For the text-containing cell, return its midpoint in (x, y) coordinate format. 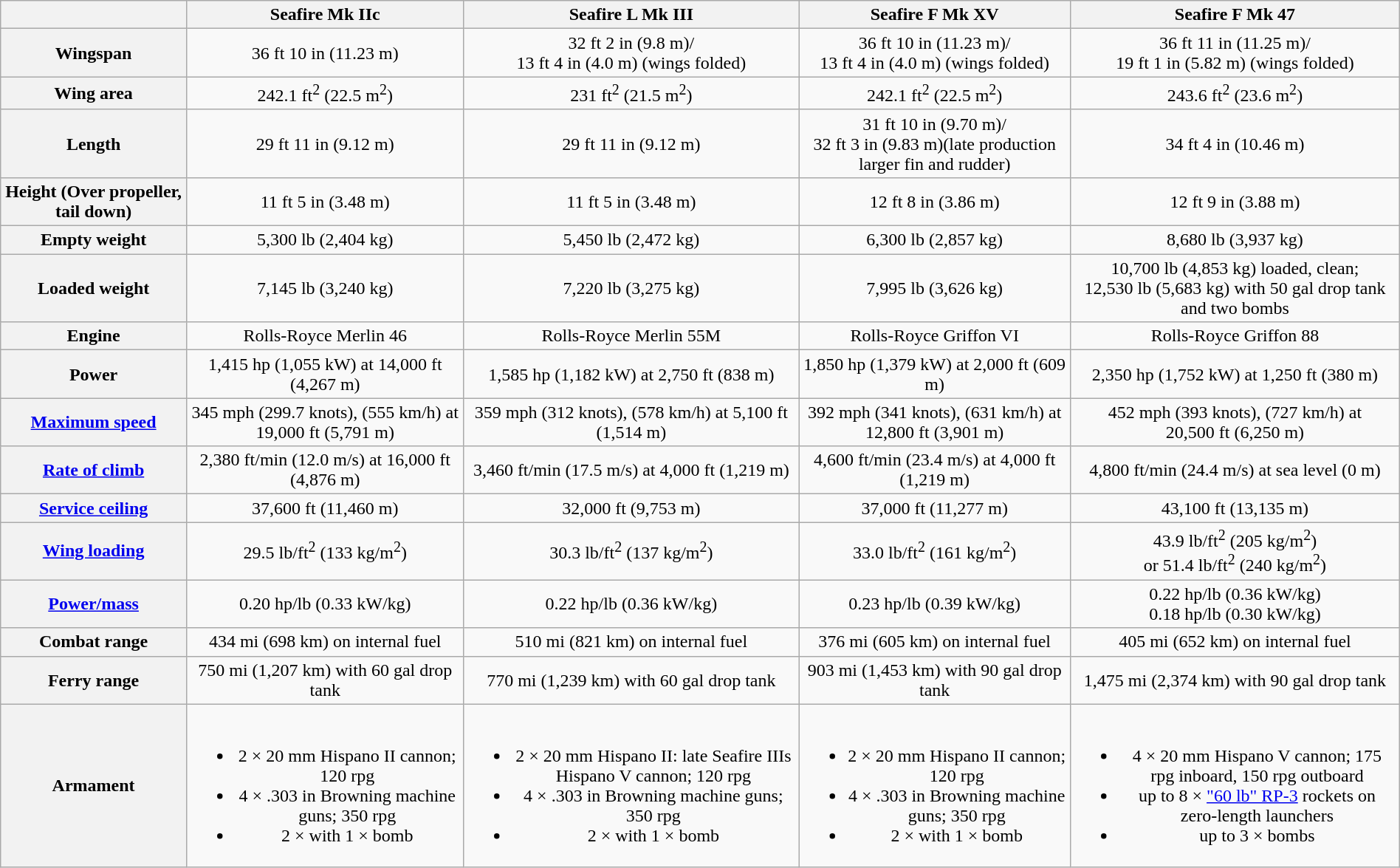
452 mph (393 knots), (727 km/h) at 20,500 ft (6,250 m) (1235, 423)
Service ceiling (94, 508)
36 ft 11 in (11.25 m)/19 ft 1 in (5.82 m) (wings folded) (1235, 53)
Wing area (94, 93)
750 mi (1,207 km) with 60 gal drop tank (325, 680)
1,415 hp (1,055 kW) at 14,000 ft (4,267 m) (325, 374)
Height (Over propeller, tail down) (94, 201)
32 ft 2 in (9.8 m)/13 ft 4 in (4.0 m) (wings folded) (631, 53)
Ferry range (94, 680)
376 mi (605 km) on internal fuel (935, 642)
4,800 ft/min (24.4 m/s) at sea level (0 m) (1235, 470)
0.22 hp/lb (0.36 kW/kg) (631, 604)
2 × 20 mm Hispano II: late Seafire IIIs Hispano V cannon; 120 rpg4 × .303 in Browning machine guns; 350 rpg2 × with 1 × bomb (631, 786)
12 ft 8 in (3.86 m) (935, 201)
0.22 hp/lb (0.36 kW/kg)0.18 hp/lb (0.30 kW/kg) (1235, 604)
0.20 hp/lb (0.33 kW/kg) (325, 604)
Seafire F Mk XV (935, 15)
510 mi (821 km) on internal fuel (631, 642)
34 ft 4 in (10.46 m) (1235, 143)
7,145 lb (3,240 kg) (325, 288)
0.23 hp/lb (0.39 kW/kg) (935, 604)
Rate of climb (94, 470)
Armament (94, 786)
359 mph (312 knots), (578 km/h) at 5,100 ft (1,514 m) (631, 423)
Rolls-Royce Merlin 55M (631, 336)
7,995 lb (3,626 kg) (935, 288)
3,460 ft/min (17.5 m/s) at 4,000 ft (1,219 m) (631, 470)
36 ft 10 in (11.23 m) (325, 53)
32,000 ft (9,753 m) (631, 508)
Rolls-Royce Merlin 46 (325, 336)
405 mi (652 km) on internal fuel (1235, 642)
4 × 20 mm Hispano V cannon; 175 rpg inboard, 150 rpg outboardup to 8 × "60 lb" RP-3 rockets on zero-length launchersup to 3 × bombs (1235, 786)
Length (94, 143)
7,220 lb (3,275 kg) (631, 288)
Power/mass (94, 604)
Seafire Mk IIc (325, 15)
5,450 lb (2,472 kg) (631, 240)
434 mi (698 km) on internal fuel (325, 642)
Power (94, 374)
12 ft 9 in (3.88 m) (1235, 201)
1,475 mi (2,374 km) with 90 gal drop tank (1235, 680)
1,585 hp (1,182 kW) at 2,750 ft (838 m) (631, 374)
Loaded weight (94, 288)
392 mph (341 knots), (631 km/h) at 12,800 ft (3,901 m) (935, 423)
231 ft2 (21.5 m2) (631, 93)
31 ft 10 in (9.70 m)/32 ft 3 in (9.83 m)(late production larger fin and rudder) (935, 143)
Wingspan (94, 53)
8,680 lb (3,937 kg) (1235, 240)
Combat range (94, 642)
243.6 ft2 (23.6 m2) (1235, 93)
30.3 lb/ft2 (137 kg/m2) (631, 551)
Seafire F Mk 47 (1235, 15)
10,700 lb (4,853 kg) loaded, clean;12,530 lb (5,683 kg) with 50 gal drop tank and two bombs (1235, 288)
29.5 lb/ft2 (133 kg/m2) (325, 551)
43,100 ft (13,135 m) (1235, 508)
33.0 lb/ft2 (161 kg/m2) (935, 551)
6,300 lb (2,857 kg) (935, 240)
Rolls-Royce Griffon VI (935, 336)
36 ft 10 in (11.23 m)/13 ft 4 in (4.0 m) (wings folded) (935, 53)
903 mi (1,453 km) with 90 gal drop tank (935, 680)
Engine (94, 336)
37,600 ft (11,460 m) (325, 508)
4,600 ft/min (23.4 m/s) at 4,000 ft (1,219 m) (935, 470)
Wing loading (94, 551)
770 mi (1,239 km) with 60 gal drop tank (631, 680)
345 mph (299.7 knots), (555 km/h) at 19,000 ft (5,791 m) (325, 423)
Seafire L Mk III (631, 15)
Empty weight (94, 240)
37,000 ft (11,277 m) (935, 508)
1,850 hp (1,379 kW) at 2,000 ft (609 m) (935, 374)
Maximum speed (94, 423)
5,300 lb (2,404 kg) (325, 240)
2,350 hp (1,752 kW) at 1,250 ft (380 m) (1235, 374)
Rolls-Royce Griffon 88 (1235, 336)
43.9 lb/ft2 (205 kg/m2)or 51.4 lb/ft2 (240 kg/m2) (1235, 551)
2,380 ft/min (12.0 m/s) at 16,000 ft (4,876 m) (325, 470)
